Scan for the cell matching the given text and deliver its [x, y] coordinate at center. 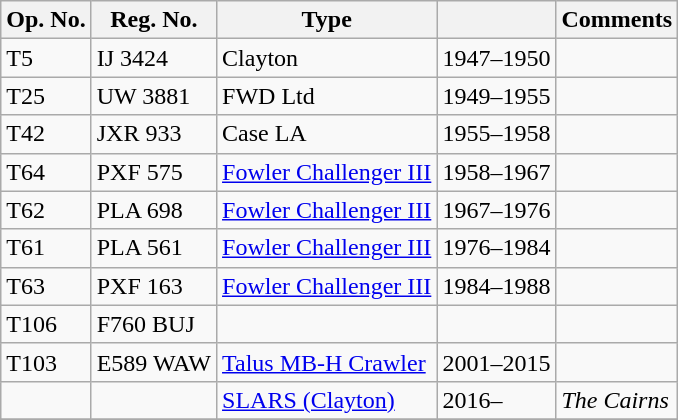
2001–2015 [496, 362]
FWD Ltd [327, 96]
T64 [46, 172]
PLA 561 [154, 248]
T106 [46, 324]
T61 [46, 248]
PXF 163 [154, 286]
1955–1958 [496, 134]
F760 BUJ [154, 324]
Case LA [327, 134]
T5 [46, 58]
Op. No. [46, 20]
1949–1955 [496, 96]
T62 [46, 210]
1947–1950 [496, 58]
Talus MB-H Crawler [327, 362]
T63 [46, 286]
IJ 3424 [154, 58]
T25 [46, 96]
Clayton [327, 58]
T42 [46, 134]
Reg. No. [154, 20]
Type [327, 20]
SLARS (Clayton) [327, 400]
Comments [617, 20]
1967–1976 [496, 210]
JXR 933 [154, 134]
E589 WAW [154, 362]
PXF 575 [154, 172]
1984–1988 [496, 286]
T103 [46, 362]
1976–1984 [496, 248]
UW 3881 [154, 96]
1958–1967 [496, 172]
The Cairns [617, 400]
PLA 698 [154, 210]
2016– [496, 400]
